Detect which cell encompasses the target text, then output its [x, y] center coordinate. 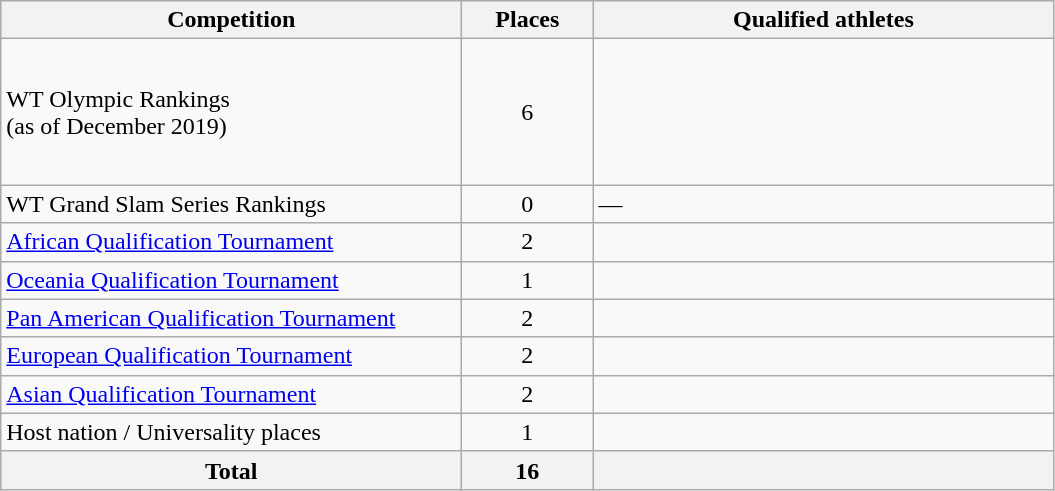
Oceania Qualification Tournament [232, 280]
6 [528, 112]
European Qualification Tournament [232, 356]
0 [528, 204]
WT Grand Slam Series Rankings [232, 204]
Competition [232, 20]
— [824, 204]
Pan American Qualification Tournament [232, 318]
WT Olympic Rankings(as of December 2019) [232, 112]
Qualified athletes [824, 20]
Places [528, 20]
Host nation / Universality places [232, 432]
16 [528, 470]
African Qualification Tournament [232, 242]
Total [232, 470]
Asian Qualification Tournament [232, 394]
